For the text-containing cell, return its midpoint in [X, Y] coordinate format. 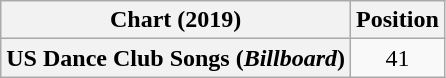
Chart (2019) [176, 20]
Position [398, 20]
41 [398, 58]
US Dance Club Songs (Billboard) [176, 58]
